From the cell containing the given text, extract its center point as (X, Y) coordinate. 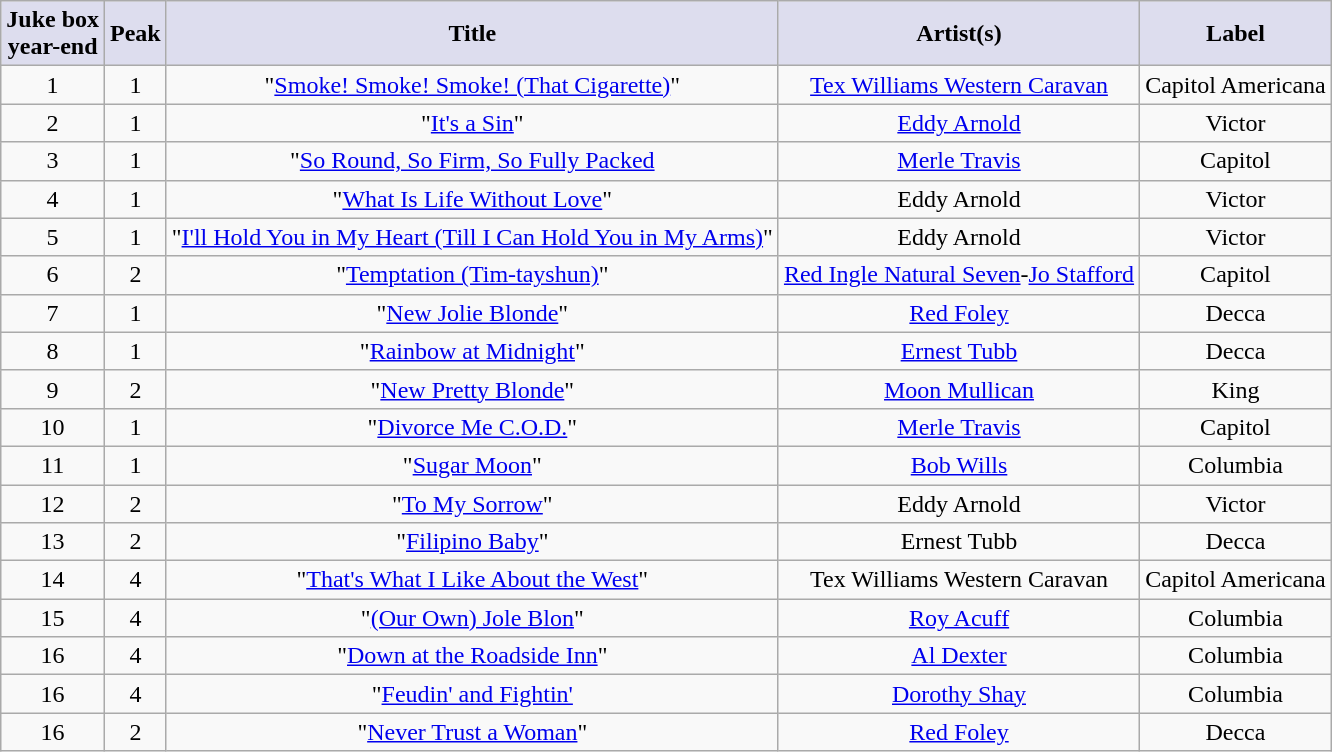
Dorothy Shay (958, 694)
Title (472, 34)
13 (53, 542)
"(Our Own) Jole Blon" (472, 618)
3 (53, 161)
Al Dexter (958, 656)
"So Round, So Firm, So Fully Packed (472, 161)
"Divorce Me C.O.D." (472, 427)
"What Is Life Without Love" (472, 199)
6 (53, 275)
Peak (136, 34)
"That's What I Like About the West" (472, 580)
"New Jolie Blonde" (472, 313)
10 (53, 427)
"Never Trust a Woman" (472, 732)
8 (53, 351)
"Temptation (Tim-tayshun)" (472, 275)
5 (53, 237)
"Smoke! Smoke! Smoke! (That Cigarette)" (472, 85)
Roy Acuff (958, 618)
"To My Sorrow" (472, 503)
Moon Mullican (958, 389)
Label (1236, 34)
"It's a Sin" (472, 123)
Red Ingle Natural Seven-Jo Stafford (958, 275)
King (1236, 389)
Juke boxyear-end (53, 34)
"Filipino Baby" (472, 542)
"Rainbow at Midnight" (472, 351)
"I'll Hold You in My Heart (Till I Can Hold You in My Arms)" (472, 237)
Artist(s) (958, 34)
"Down at the Roadside Inn" (472, 656)
Bob Wills (958, 465)
11 (53, 465)
15 (53, 618)
"New Pretty Blonde" (472, 389)
9 (53, 389)
7 (53, 313)
"Feudin' and Fightin' (472, 694)
14 (53, 580)
"Sugar Moon" (472, 465)
12 (53, 503)
